Determine the [X, Y] coordinate at the center of the cell enclosing the given text.  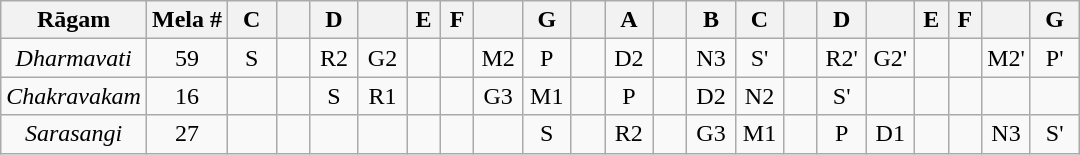
B [712, 20]
Mela # [186, 20]
Dharmavati [74, 58]
R2' [842, 58]
A [630, 20]
Chakravakam [74, 96]
D1 [890, 134]
Sarasangi [74, 134]
P' [1054, 58]
G2 [382, 58]
27 [186, 134]
59 [186, 58]
G2' [890, 58]
M2 [498, 58]
16 [186, 96]
M2' [1006, 58]
R1 [382, 96]
Rāgam [74, 20]
N2 [760, 96]
